Pinpoint the cell where the given text exists, returning its [x, y] midpoint coordinate. 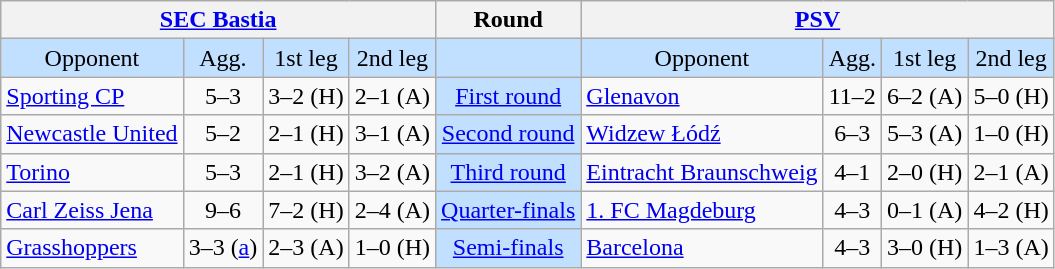
Carl Zeiss Jena [92, 210]
3–2 (H) [306, 96]
1–3 (A) [1011, 248]
6–2 (A) [925, 96]
4–1 [852, 172]
Newcastle United [92, 134]
3–0 (H) [925, 248]
Third round [508, 172]
SEC Bastia [218, 20]
3–2 (A) [392, 172]
Sporting CP [92, 96]
3–1 (A) [392, 134]
Torino [92, 172]
Round [508, 20]
Grasshoppers [92, 248]
11–2 [852, 96]
First round [508, 96]
4–2 (H) [1011, 210]
2–0 (H) [925, 172]
0–1 (A) [925, 210]
Widzew Łódź [702, 134]
5–3 (A) [925, 134]
5–2 [223, 134]
Second round [508, 134]
7–2 (H) [306, 210]
2–3 (A) [306, 248]
2–4 (A) [392, 210]
Glenavon [702, 96]
Eintracht Braunschweig [702, 172]
1. FC Magdeburg [702, 210]
5–0 (H) [1011, 96]
PSV [818, 20]
3–3 (a) [223, 248]
Quarter-finals [508, 210]
6–3 [852, 134]
9–6 [223, 210]
Semi-finals [508, 248]
Barcelona [702, 248]
